Provide the [X, Y] coordinate of the cell's center where the given text is located.  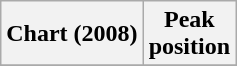
Chart (2008) [72, 34]
Peakposition [189, 34]
